For the text-containing cell, return its midpoint in (x, y) coordinate format. 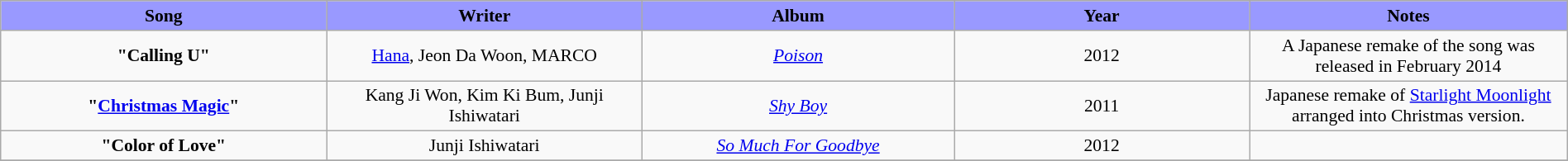
"Calling U" (164, 54)
Japanese remake of Starlight Moonlight arranged into Christmas version. (1409, 106)
2011 (1102, 106)
Year (1102, 16)
Writer (485, 16)
A Japanese remake of the song was released in February 2014 (1409, 54)
So Much For Goodbye (799, 146)
Kang Ji Won, Kim Ki Bum, Junji Ishiwatari (485, 106)
Poison (799, 54)
Junji Ishiwatari (485, 146)
Notes (1409, 16)
Album (799, 16)
Song (164, 16)
"Christmas Magic" (164, 106)
Hana, Jeon Da Woon, MARCO (485, 54)
"Color of Love" (164, 146)
Shy Boy (799, 106)
